Find where the given text appears and provide that cell's center as [x, y] coordinate. 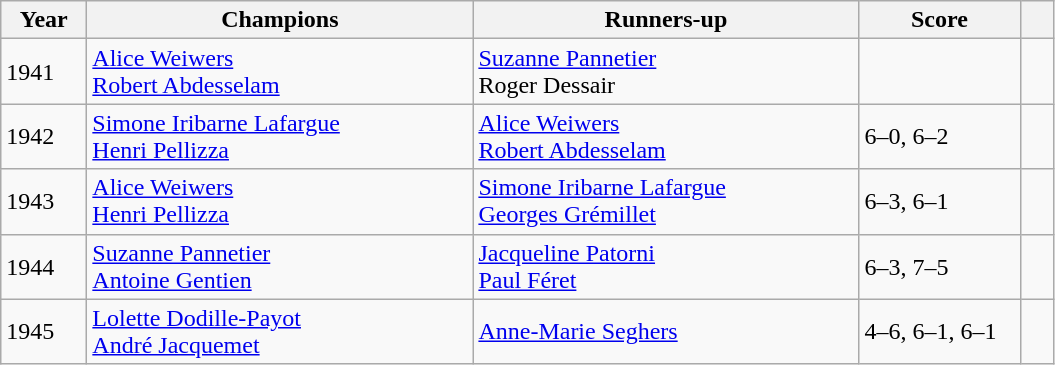
Runners-up [666, 20]
Simone Iribarne Lafargue Henri Pellizza [280, 136]
1944 [44, 266]
1941 [44, 72]
6–3, 6–1 [940, 202]
Anne-Marie Seghers [666, 332]
Lolette Dodille-Payot André Jacquemet [280, 332]
1945 [44, 332]
Suzanne Pannetier Roger Dessair [666, 72]
Jacqueline Patorni Paul Féret [666, 266]
Score [940, 20]
6–0, 6–2 [940, 136]
Champions [280, 20]
Simone Iribarne Lafargue Georges Grémillet [666, 202]
6–3, 7–5 [940, 266]
4–6, 6–1, 6–1 [940, 332]
Year [44, 20]
Alice Weiwers Henri Pellizza [280, 202]
1943 [44, 202]
Suzanne Pannetier Antoine Gentien [280, 266]
1942 [44, 136]
